Pinpoint the cell where the given text exists, returning its (X, Y) midpoint coordinate. 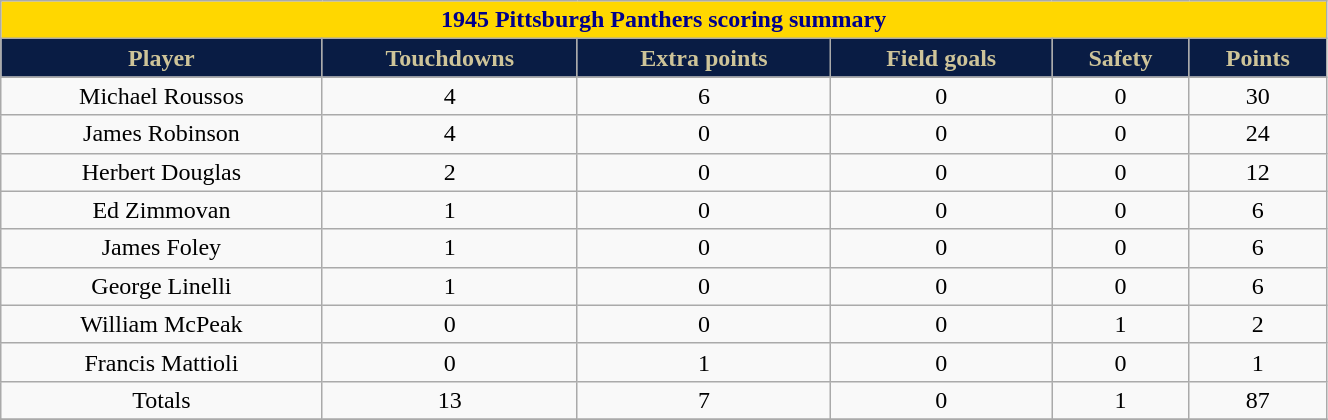
30 (1258, 96)
Ed Zimmovan (162, 210)
James Foley (162, 248)
24 (1258, 134)
William McPeak (162, 324)
13 (450, 400)
Extra points (704, 58)
12 (1258, 172)
Herbert Douglas (162, 172)
Safety (1120, 58)
George Linelli (162, 286)
1945 Pittsburgh Panthers scoring summary (664, 20)
James Robinson (162, 134)
Touchdowns (450, 58)
Francis Mattioli (162, 362)
87 (1258, 400)
Michael Roussos (162, 96)
Points (1258, 58)
Field goals (940, 58)
Totals (162, 400)
7 (704, 400)
Player (162, 58)
